Return the (X, Y) coordinate for the center point of the cell that contains the specified text.  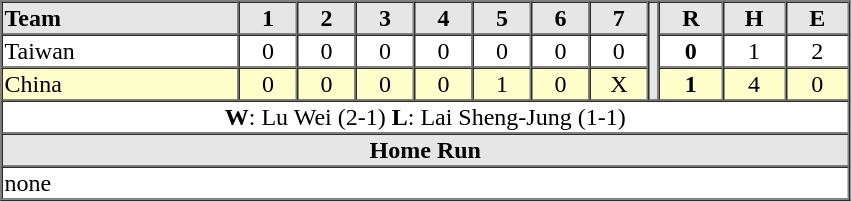
Home Run (426, 150)
Taiwan (120, 50)
W: Lu Wei (2-1) L: Lai Sheng-Jung (1-1) (426, 116)
R (690, 18)
Team (120, 18)
E (818, 18)
6 (560, 18)
7 (619, 18)
5 (502, 18)
X (619, 84)
3 (385, 18)
none (426, 182)
H (754, 18)
China (120, 84)
